From the cell containing the given text, extract its center point as [x, y] coordinate. 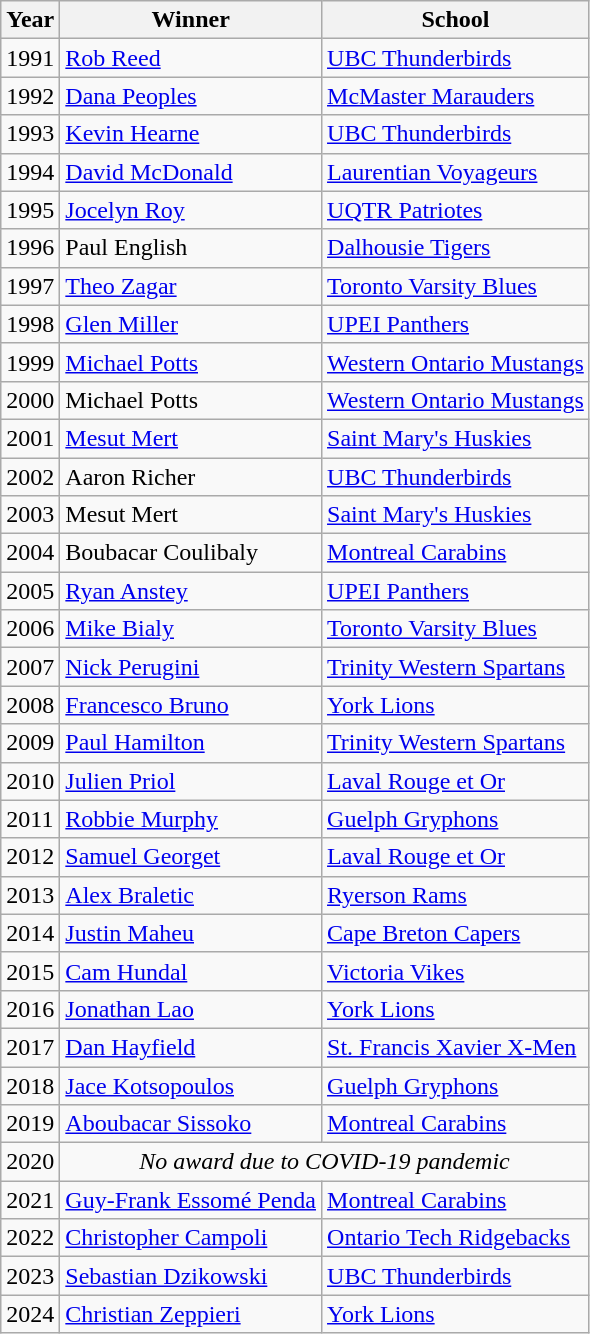
1998 [30, 324]
Ryan Anstey [191, 591]
Alex Braletic [191, 895]
Cape Breton Capers [456, 933]
2014 [30, 933]
Year [30, 20]
Robbie Murphy [191, 819]
1994 [30, 172]
1997 [30, 286]
Francesco Bruno [191, 705]
School [456, 20]
2011 [30, 819]
2003 [30, 515]
Dan Hayfield [191, 1047]
Winner [191, 20]
2022 [30, 1238]
2010 [30, 781]
Julien Priol [191, 781]
Ryerson Rams [456, 895]
Victoria Vikes [456, 971]
1995 [30, 210]
Justin Maheu [191, 933]
Kevin Hearne [191, 134]
2005 [30, 591]
No award due to COVID-19 pandemic [324, 1162]
2007 [30, 667]
Dalhousie Tigers [456, 248]
2024 [30, 1314]
2001 [30, 438]
1993 [30, 134]
Guy-Frank Essomé Penda [191, 1200]
2004 [30, 553]
2020 [30, 1162]
Jocelyn Roy [191, 210]
1992 [30, 96]
2013 [30, 895]
2016 [30, 1009]
Cam Hundal [191, 971]
David McDonald [191, 172]
Jonathan Lao [191, 1009]
Dana Peoples [191, 96]
1999 [30, 362]
2023 [30, 1276]
2009 [30, 743]
Sebastian Dzikowski [191, 1276]
1991 [30, 58]
Paul English [191, 248]
St. Francis Xavier X-Men [456, 1047]
Boubacar Coulibaly [191, 553]
2017 [30, 1047]
2021 [30, 1200]
Aboubacar Sissoko [191, 1124]
Rob Reed [191, 58]
Samuel Georget [191, 857]
Jace Kotsopoulos [191, 1085]
2018 [30, 1085]
Aaron Richer [191, 477]
Laurentian Voyageurs [456, 172]
2008 [30, 705]
Christopher Campoli [191, 1238]
2019 [30, 1124]
Christian Zeppieri [191, 1314]
Theo Zagar [191, 286]
Ontario Tech Ridgebacks [456, 1238]
2006 [30, 629]
2015 [30, 971]
1996 [30, 248]
Glen Miller [191, 324]
McMaster Marauders [456, 96]
Paul Hamilton [191, 743]
Nick Perugini [191, 667]
2012 [30, 857]
2000 [30, 400]
UQTR Patriotes [456, 210]
2002 [30, 477]
Mike Bialy [191, 629]
